Output the [X, Y] coordinate of the center of the cell containing the given text.  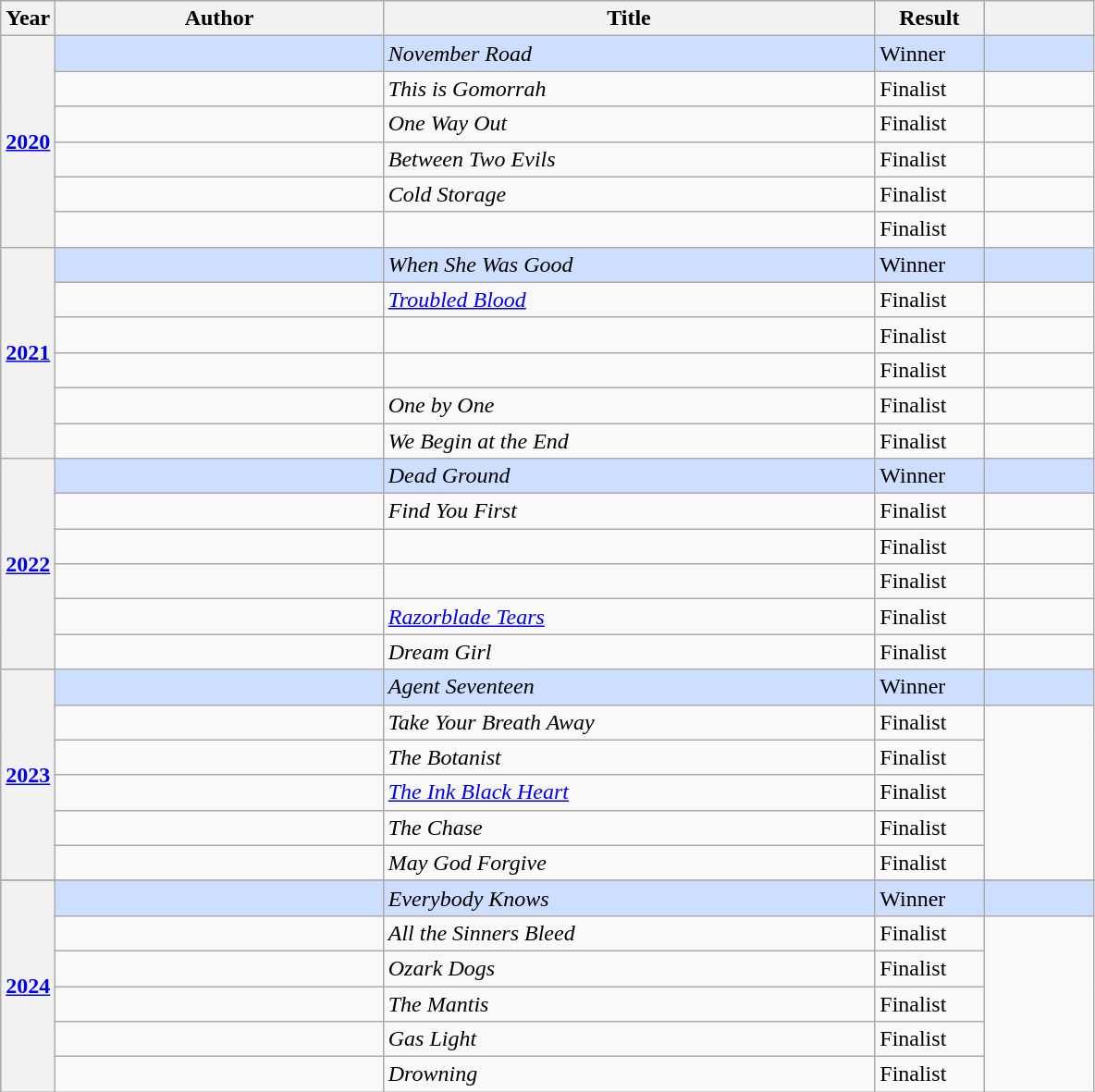
One Way Out [629, 124]
2024 [28, 986]
This is Gomorrah [629, 89]
2022 [28, 564]
Between Two Evils [629, 159]
November Road [629, 54]
Take Your Breath Away [629, 722]
2021 [28, 352]
Dead Ground [629, 476]
Dream Girl [629, 652]
Cold Storage [629, 194]
Year [28, 18]
Ozark Dogs [629, 968]
When She Was Good [629, 264]
The Botanist [629, 757]
Everybody Knows [629, 898]
The Mantis [629, 1003]
Troubled Blood [629, 300]
Author [219, 18]
All the Sinners Bleed [629, 933]
May God Forgive [629, 863]
Razorblade Tears [629, 617]
2020 [28, 141]
2023 [28, 775]
Drowning [629, 1074]
The Ink Black Heart [629, 792]
Result [929, 18]
Find You First [629, 511]
Agent Seventeen [629, 687]
The Chase [629, 828]
We Begin at the End [629, 441]
One by One [629, 405]
Gas Light [629, 1039]
Title [629, 18]
